From the cell containing the given text, extract its center point as [X, Y] coordinate. 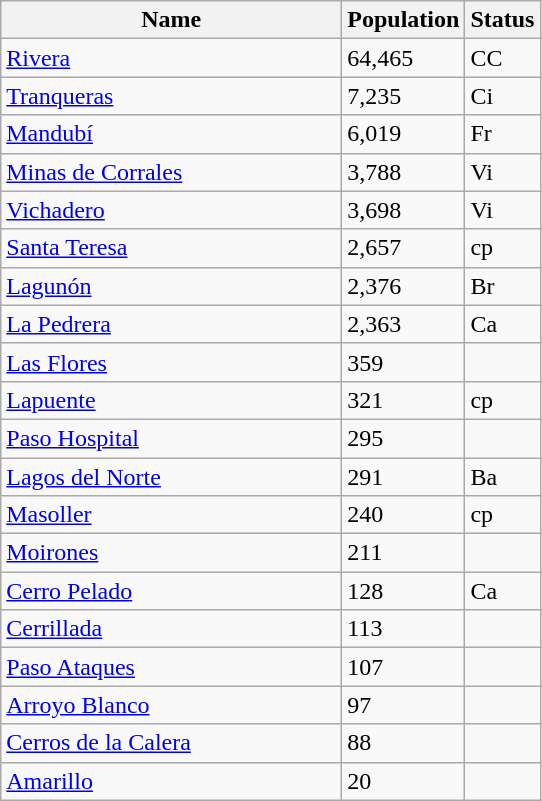
Name [172, 20]
240 [404, 515]
Las Flores [172, 362]
Lagos del Norte [172, 477]
Lagunón [172, 286]
107 [404, 667]
Tranqueras [172, 96]
88 [404, 743]
Ba [502, 477]
Santa Teresa [172, 248]
Arroyo Blanco [172, 705]
2,376 [404, 286]
359 [404, 362]
Status [502, 20]
6,019 [404, 134]
291 [404, 477]
Lapuente [172, 400]
Mandubí [172, 134]
Masoller [172, 515]
Fr [502, 134]
Minas de Corrales [172, 172]
64,465 [404, 58]
Amarillo [172, 781]
295 [404, 438]
Cerro Pelado [172, 591]
2,657 [404, 248]
CC [502, 58]
97 [404, 705]
7,235 [404, 96]
128 [404, 591]
Ci [502, 96]
Population [404, 20]
3,698 [404, 210]
Br [502, 286]
Paso Hospital [172, 438]
Moirones [172, 553]
La Pedrera [172, 324]
Rivera [172, 58]
321 [404, 400]
113 [404, 629]
3,788 [404, 172]
Cerros de la Calera [172, 743]
2,363 [404, 324]
Cerrillada [172, 629]
Paso Ataques [172, 667]
211 [404, 553]
Vichadero [172, 210]
20 [404, 781]
